Capture the cell that displays the provided text and extract its [x, y] central coordinate. 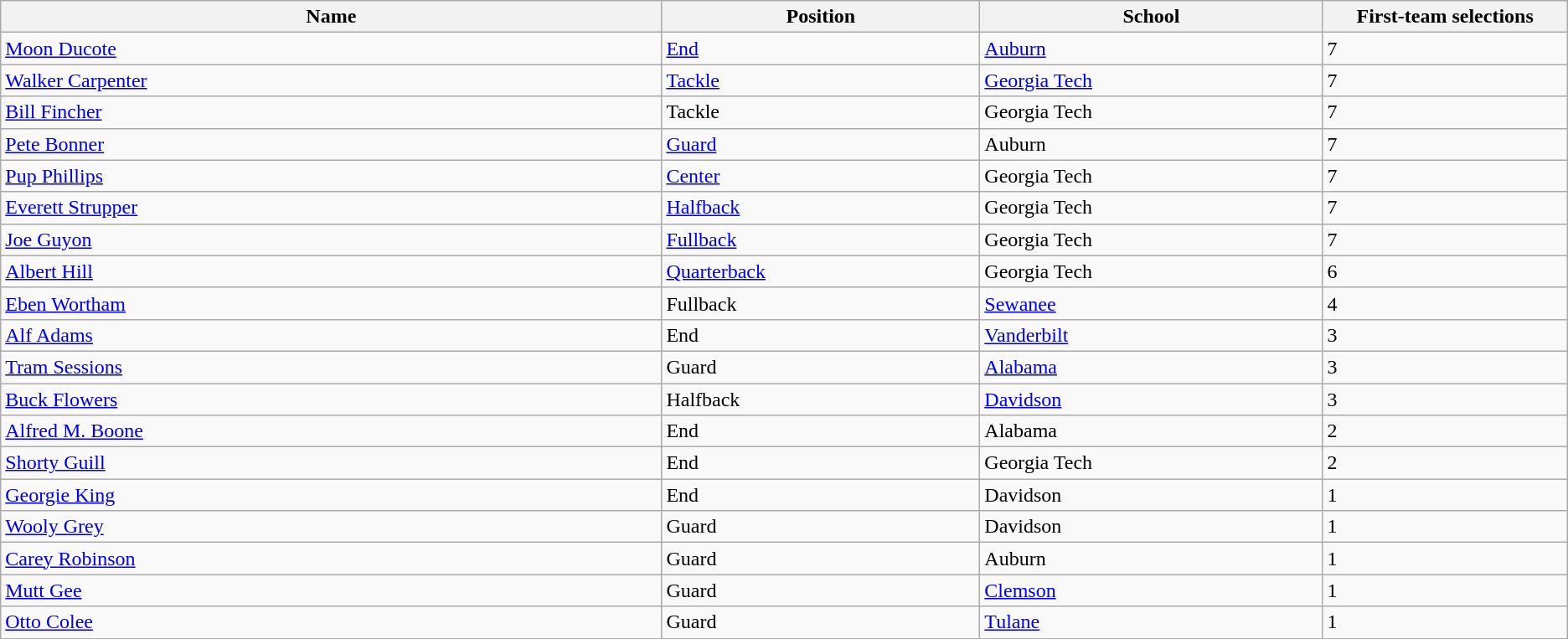
4 [1445, 303]
Sewanee [1151, 303]
Otto Colee [332, 622]
Joe Guyon [332, 240]
Bill Fincher [332, 112]
Tram Sessions [332, 367]
Mutt Gee [332, 590]
First-team selections [1445, 17]
Clemson [1151, 590]
Albert Hill [332, 271]
School [1151, 17]
Vanderbilt [1151, 335]
Alfred M. Boone [332, 431]
Georgie King [332, 495]
Wooly Grey [332, 527]
Moon Ducote [332, 49]
Eben Wortham [332, 303]
Pup Phillips [332, 176]
Pete Bonner [332, 144]
Shorty Guill [332, 463]
Alf Adams [332, 335]
Center [821, 176]
Everett Strupper [332, 208]
Buck Flowers [332, 399]
Tulane [1151, 622]
Position [821, 17]
Carey Robinson [332, 559]
Walker Carpenter [332, 80]
6 [1445, 271]
Name [332, 17]
Quarterback [821, 271]
